Provide the (x, y) coordinate of the cell's center where the given text is located.  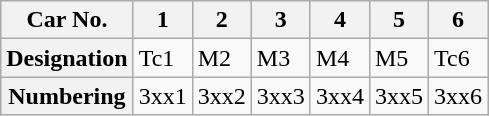
5 (398, 20)
3xx2 (222, 96)
4 (340, 20)
M3 (280, 58)
1 (162, 20)
3xx4 (340, 96)
Tc6 (458, 58)
M4 (340, 58)
3xx3 (280, 96)
Tc1 (162, 58)
6 (458, 20)
2 (222, 20)
3 (280, 20)
M2 (222, 58)
Numbering (67, 96)
M5 (398, 58)
Car No. (67, 20)
3xx1 (162, 96)
3xx6 (458, 96)
Designation (67, 58)
3xx5 (398, 96)
